Identify which cell holds the provided text, then report its [x, y] central coordinate. 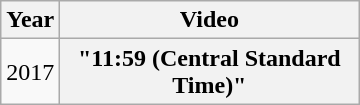
Year [30, 20]
Video [210, 20]
2017 [30, 72]
"11:59 (Central Standard Time)" [210, 72]
